Identify which cell holds the provided text, then report its [x, y] central coordinate. 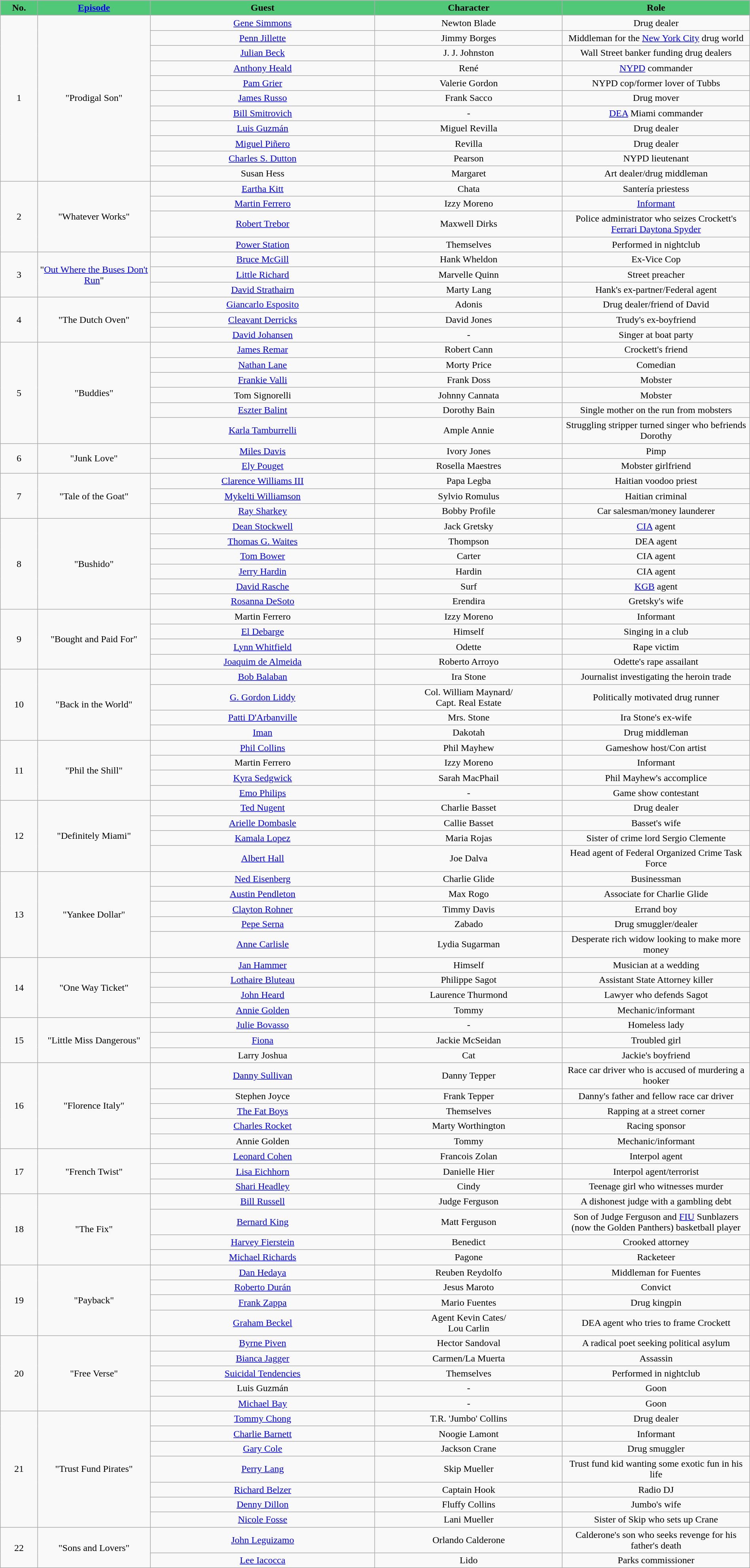
Pagone [469, 1257]
Wall Street banker funding drug dealers [656, 53]
Valerie Gordon [469, 83]
3 [19, 275]
Gretsky's wife [656, 601]
Frank Tepper [469, 1096]
Trudy's ex-boyfriend [656, 320]
Politically motivated drug runner [656, 697]
Charles S. Dutton [263, 158]
Jesus Maroto [469, 1287]
Hector Sandoval [469, 1343]
Interpol agent/terrorist [656, 1171]
Lido [469, 1560]
David Rasche [263, 586]
Charlie Barnett [263, 1433]
Miles Davis [263, 451]
Callie Basset [469, 823]
A dishonest judge with a gambling debt [656, 1201]
"Trust Fund Pirates" [94, 1469]
Race car driver who is accused of murdering a hooker [656, 1075]
Jerry Hardin [263, 571]
Single mother on the run from mobsters [656, 410]
Ira Stone [469, 677]
Mykelti Williamson [263, 496]
Street preacher [656, 275]
David Jones [469, 320]
7 [19, 496]
Businessman [656, 879]
Graham Beckel [263, 1323]
11 [19, 770]
Sister of Skip who sets up Crane [656, 1520]
Julian Beck [263, 53]
Nathan Lane [263, 365]
Eszter Balint [263, 410]
Middleman for the New York City drug world [656, 38]
Danielle Hier [469, 1171]
1 [19, 98]
T.R. 'Jumbo' Collins [469, 1418]
Ample Annie [469, 430]
J. J. Johnston [469, 53]
Ray Sharkey [263, 511]
Philippe Sagot [469, 980]
Miguel Revilla [469, 128]
Middleman for Fuentes [656, 1272]
Assistant State Attorney killer [656, 980]
Roberto Durán [263, 1287]
Head agent of Federal Organized Crime Task Force [656, 859]
"Junk Love" [94, 458]
Thompson [469, 541]
Odette's rape assailant [656, 662]
"Bushido" [94, 564]
Racing sponsor [656, 1126]
Tom Signorelli [263, 395]
DEA Miami commander [656, 113]
Leonard Cohen [263, 1156]
Ely Pouget [263, 466]
14 [19, 988]
Revilla [469, 143]
Comedian [656, 365]
Radio DJ [656, 1490]
Homeless lady [656, 1025]
Basset's wife [656, 823]
Pimp [656, 451]
Perry Lang [263, 1469]
David Strathairn [263, 290]
James Russo [263, 98]
DEA agent who tries to frame Crockett [656, 1323]
Tom Bower [263, 556]
Mobster girlfriend [656, 466]
Penn Jillette [263, 38]
Police administrator who seizes Crockett's Ferrari Daytona Spyder [656, 224]
Jackson Crane [469, 1449]
Jack Gretsky [469, 526]
"Tale of the Goat" [94, 496]
NYPD cop/former lover of Tubbs [656, 83]
2 [19, 217]
Crooked attorney [656, 1242]
Sylvio Romulus [469, 496]
John Leguizamo [263, 1540]
Pearson [469, 158]
Convict [656, 1287]
Phil Mayhew [469, 748]
A radical poet seeking political asylum [656, 1343]
"Yankee Dollar" [94, 914]
Hank Wheldon [469, 260]
Character [469, 8]
Drug kingpin [656, 1303]
Julie Bovasso [263, 1025]
12 [19, 836]
Reuben Reydolfo [469, 1272]
Michael Richards [263, 1257]
Judge Ferguson [469, 1201]
"French Twist" [94, 1171]
Carter [469, 556]
Matt Ferguson [469, 1222]
Teenage girl who witnesses murder [656, 1186]
Papa Legba [469, 481]
Hank's ex-partner/Federal agent [656, 290]
Gameshow host/Con artist [656, 748]
Cat [469, 1055]
G. Gordon Liddy [263, 697]
Mrs. Stone [469, 718]
Son of Judge Ferguson and FIU Sunblazers (now the Golden Panthers) basketball player [656, 1222]
Rape victim [656, 647]
Clarence Williams III [263, 481]
Marty Worthington [469, 1126]
Ira Stone's ex-wife [656, 718]
The Fat Boys [263, 1111]
Drug middleman [656, 733]
Kamala Lopez [263, 838]
4 [19, 320]
Racketeer [656, 1257]
8 [19, 564]
Chata [469, 189]
Danny Sullivan [263, 1075]
Santería priestess [656, 189]
Noogie Lamont [469, 1433]
Phil Collins [263, 748]
Desperate rich widow looking to make more money [656, 944]
Charlie Glide [469, 879]
Clayton Rohner [263, 909]
Bill Russell [263, 1201]
Mario Fuentes [469, 1303]
Michael Bay [263, 1403]
Phil Mayhew's accomplice [656, 778]
Johnny Cannata [469, 395]
NYPD lieutenant [656, 158]
Joaquim de Almeida [263, 662]
Captain Hook [469, 1490]
Art dealer/drug middleman [656, 173]
Marty Lang [469, 290]
Singer at boat party [656, 335]
John Heard [263, 995]
Max Rogo [469, 894]
Frank Doss [469, 380]
DEA agent [656, 541]
Suicidal Tendencies [263, 1373]
"Out Where the Buses Don't Run" [94, 275]
NYPD commander [656, 68]
Jackie McSeidan [469, 1040]
13 [19, 914]
Musician at a wedding [656, 965]
Sarah MacPhail [469, 778]
Rapping at a street corner [656, 1111]
Giancarlo Esposito [263, 305]
Haitian voodoo priest [656, 481]
Maxwell Dirks [469, 224]
Robert Trebor [263, 224]
Hardin [469, 571]
Bobby Profile [469, 511]
Odette [469, 647]
Little Richard [263, 275]
Game show contestant [656, 793]
Margaret [469, 173]
21 [19, 1469]
Benedict [469, 1242]
KGB agent [656, 586]
6 [19, 458]
Karla Tamburrelli [263, 430]
Stephen Joyce [263, 1096]
Dorothy Bain [469, 410]
"Sons and Lovers" [94, 1548]
Jackie's boyfriend [656, 1055]
Jan Hammer [263, 965]
Ex-Vice Cop [656, 260]
Assassin [656, 1358]
Danny Tepper [469, 1075]
"Bought and Paid For" [94, 639]
David Johansen [263, 335]
Drug dealer/friend of David [656, 305]
Larry Joshua [263, 1055]
Episode [94, 8]
10 [19, 704]
Rosanna DeSoto [263, 601]
"Whatever Works" [94, 217]
Ted Nugent [263, 808]
Drug smuggler [656, 1449]
Patti D'Arbanville [263, 718]
Carmen/La Muerta [469, 1358]
5 [19, 392]
Ned Eisenberg [263, 879]
Lothaire Bluteau [263, 980]
Erendira [469, 601]
Skip Mueller [469, 1469]
Miguel Piñero [263, 143]
Errand boy [656, 909]
15 [19, 1040]
Charles Rocket [263, 1126]
Lisa Eichhorn [263, 1171]
Parks commissioner [656, 1560]
Roberto Arroyo [469, 662]
Byrne Piven [263, 1343]
Crockett's friend [656, 350]
Drug mover [656, 98]
Adonis [469, 305]
Emo Philips [263, 793]
Struggling stripper turned singer who befriends Dorothy [656, 430]
Danny's father and fellow race car driver [656, 1096]
Newton Blade [469, 23]
Lydia Sugarman [469, 944]
Joe Dalva [469, 859]
Guest [263, 8]
Shari Headley [263, 1186]
"Definitely Miami" [94, 836]
Laurence Thurmond [469, 995]
"One Way Ticket" [94, 988]
Susan Hess [263, 173]
Fluffy Collins [469, 1505]
22 [19, 1548]
Bianca Jagger [263, 1358]
Troubled girl [656, 1040]
Iman [263, 733]
"Florence Italy" [94, 1105]
Denny Dillon [263, 1505]
Frankie Valli [263, 380]
18 [19, 1229]
Col. William Maynard/Capt. Real Estate [469, 697]
Agent Kevin Cates/Lou Carlin [469, 1323]
"Prodigal Son" [94, 98]
Gary Cole [263, 1449]
René [469, 68]
Richard Belzer [263, 1490]
"Buddies" [94, 392]
Lee Iacocca [263, 1560]
Bruce McGill [263, 260]
20 [19, 1373]
Bernard King [263, 1222]
Orlando Calderone [469, 1540]
Ivory Jones [469, 451]
Albert Hall [263, 859]
"Payback" [94, 1300]
Power Station [263, 245]
16 [19, 1105]
Cindy [469, 1186]
Timmy Davis [469, 909]
Lynn Whitfield [263, 647]
9 [19, 639]
Bob Balaban [263, 677]
Charlie Basset [469, 808]
"Back in the World" [94, 704]
Interpol agent [656, 1156]
Journalist investigating the heroin trade [656, 677]
Cleavant Derricks [263, 320]
"Free Verse" [94, 1373]
Gene Simmons [263, 23]
Anne Carlisle [263, 944]
Car salesman/money launderer [656, 511]
Maria Rojas [469, 838]
Pepe Serna [263, 924]
Pam Grier [263, 83]
Fiona [263, 1040]
"The Fix" [94, 1229]
Kyra Sedgwick [263, 778]
Robert Cann [469, 350]
"Phil the Shill" [94, 770]
Dean Stockwell [263, 526]
Lawyer who defends Sagot [656, 995]
Lani Mueller [469, 1520]
Associate for Charlie Glide [656, 894]
Role [656, 8]
James Remar [263, 350]
Dan Hedaya [263, 1272]
Eartha Kitt [263, 189]
Harvey Fierstein [263, 1242]
Haitian criminal [656, 496]
"Little Miss Dangerous" [94, 1040]
19 [19, 1300]
Morty Price [469, 365]
Bill Smitrovich [263, 113]
Sister of crime lord Sergio Clemente [656, 838]
Calderone's son who seeks revenge for his father's death [656, 1540]
Nicole Fosse [263, 1520]
Drug smuggler/dealer [656, 924]
Tommy Chong [263, 1418]
Jumbo's wife [656, 1505]
Zabado [469, 924]
"The Dutch Oven" [94, 320]
Rosella Maestres [469, 466]
Frank Sacco [469, 98]
Trust fund kid wanting some exotic fun in his life [656, 1469]
Jimmy Borges [469, 38]
17 [19, 1171]
Thomas G. Waites [263, 541]
Arielle Dombasle [263, 823]
Marvelle Quinn [469, 275]
Singing in a club [656, 631]
Anthony Heald [263, 68]
Francois Zolan [469, 1156]
Austin Pendleton [263, 894]
No. [19, 8]
Dakotah [469, 733]
Frank Zappa [263, 1303]
El Debarge [263, 631]
Surf [469, 586]
